Extract the [X, Y] coordinate from the center of the cell holding the provided text.  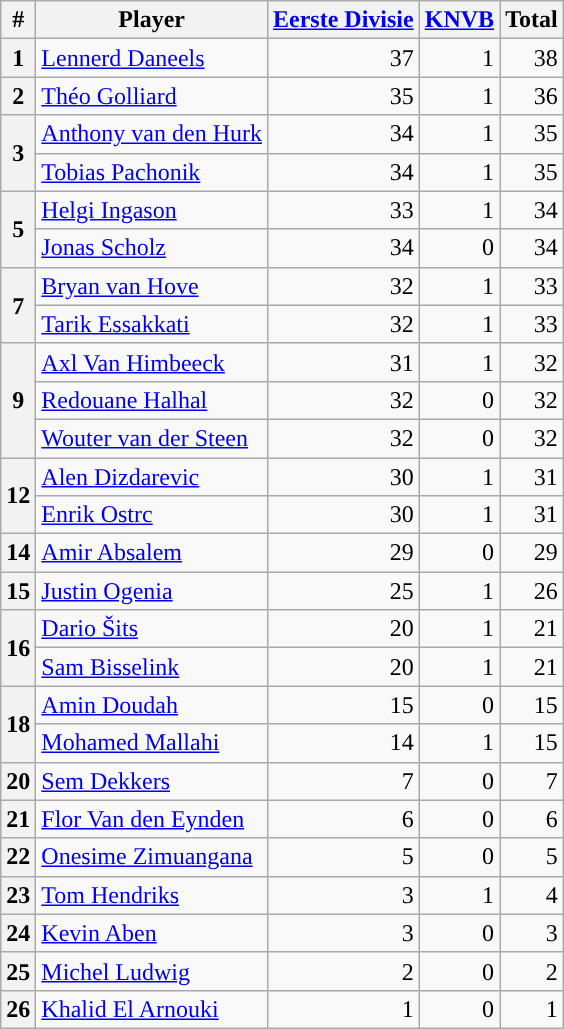
22 [18, 857]
Helgi Ingason [152, 210]
Justin Ogenia [152, 591]
24 [18, 933]
Jonas Scholz [152, 248]
Mohamed Mallahi [152, 743]
Théo Golliard [152, 96]
4 [532, 895]
Anthony van den Hurk [152, 134]
Tom Hendriks [152, 895]
23 [18, 895]
Tarik Essakkati [152, 324]
36 [532, 96]
KNVB [459, 20]
Tobias Pachonik [152, 172]
12 [18, 496]
Player [152, 20]
Alen Dizdarevic [152, 477]
Axl Van Himbeeck [152, 362]
Bryan van Hove [152, 286]
9 [18, 400]
38 [532, 58]
18 [18, 724]
Sam Bisselink [152, 667]
# [18, 20]
Onesime Zimuangana [152, 857]
Enrik Ostrc [152, 515]
Redouane Halhal [152, 400]
37 [344, 58]
Kevin Aben [152, 933]
Dario Šits [152, 629]
Khalid El Arnouki [152, 1009]
Lennerd Daneels [152, 58]
Flor Van den Eynden [152, 819]
Michel Ludwig [152, 971]
Amin Doudah [152, 705]
Eerste Divisie [344, 20]
16 [18, 648]
Amir Absalem [152, 553]
Wouter van der Steen [152, 438]
Sem Dekkers [152, 781]
Total [532, 20]
